Pinpoint the cell where the given text exists, returning its (X, Y) midpoint coordinate. 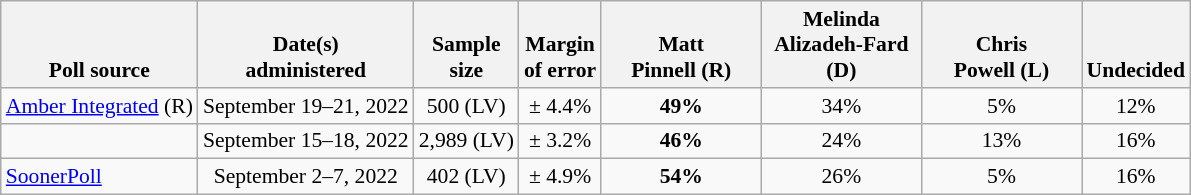
26% (841, 177)
SoonerPoll (100, 177)
Amber Integrated (R) (100, 106)
September 19–21, 2022 (306, 106)
2,989 (LV) (466, 141)
ChrisPowell (L) (1001, 44)
± 3.2% (560, 141)
12% (1136, 106)
September 15–18, 2022 (306, 141)
September 2–7, 2022 (306, 177)
49% (681, 106)
MattPinnell (R) (681, 44)
Marginof error (560, 44)
500 (LV) (466, 106)
34% (841, 106)
Samplesize (466, 44)
± 4.9% (560, 177)
402 (LV) (466, 177)
MelindaAlizadeh-Fard (D) (841, 44)
± 4.4% (560, 106)
Undecided (1136, 44)
24% (841, 141)
13% (1001, 141)
46% (681, 141)
54% (681, 177)
Poll source (100, 44)
Date(s)administered (306, 44)
